Provide the (X, Y) coordinate of the cell's center where the given text is located.  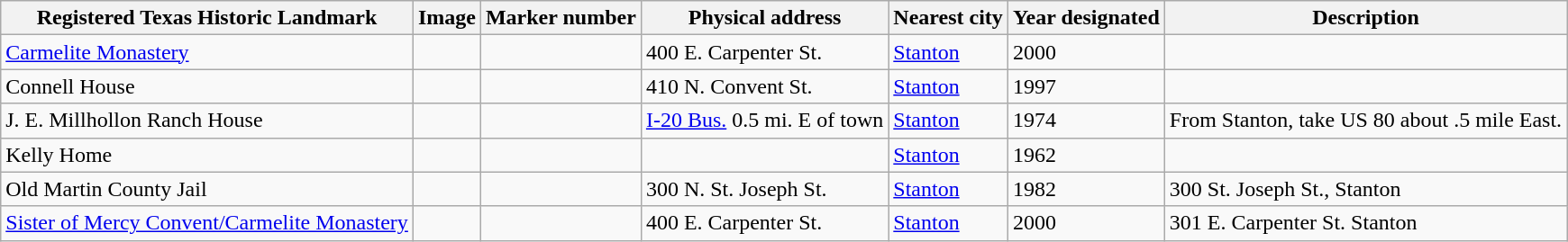
1982 (1086, 189)
Registered Texas Historic Landmark (207, 18)
Description (1365, 18)
Nearest city (948, 18)
300 St. Joseph St., Stanton (1365, 189)
From Stanton, take US 80 about .5 mile East. (1365, 121)
Image (447, 18)
J. E. Millhollon Ranch House (207, 121)
1997 (1086, 86)
Physical address (764, 18)
Year designated (1086, 18)
Sister of Mercy Convent/Carmelite Monastery (207, 223)
1974 (1086, 121)
Kelly Home (207, 155)
Old Martin County Jail (207, 189)
Connell House (207, 86)
300 N. St. Joseph St. (764, 189)
301 E. Carpenter St. Stanton (1365, 223)
410 N. Convent St. (764, 86)
Carmelite Monastery (207, 52)
I-20 Bus. 0.5 mi. E of town (764, 121)
1962 (1086, 155)
Marker number (561, 18)
